Return the (X, Y) coordinate for the center point of the cell that contains the specified text.  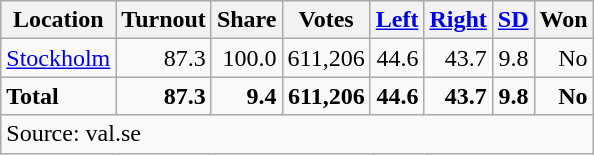
Left (397, 20)
Stockholm (58, 58)
Source: val.se (297, 134)
SD (513, 20)
Won (564, 20)
Share (246, 20)
Right (458, 20)
100.0 (246, 58)
Votes (326, 20)
Turnout (164, 20)
Total (58, 96)
9.4 (246, 96)
Location (58, 20)
